Scan for the cell matching the given text and deliver its (x, y) coordinate at center. 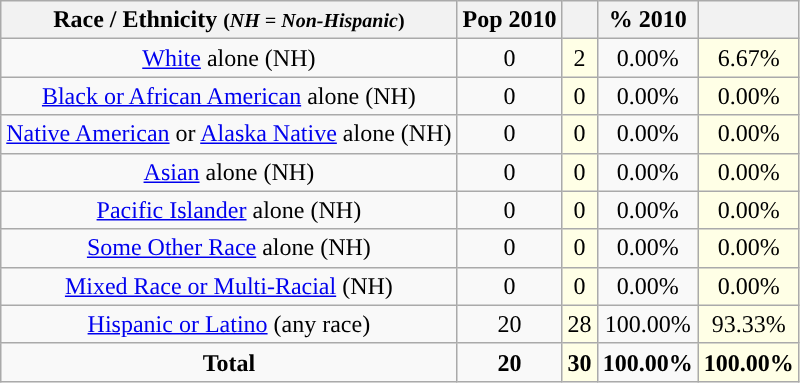
Total (229, 362)
93.33% (748, 324)
White alone (NH) (229, 58)
Pacific Islander alone (NH) (229, 210)
Native American or Alaska Native alone (NH) (229, 134)
Hispanic or Latino (any race) (229, 324)
Black or African American alone (NH) (229, 96)
Some Other Race alone (NH) (229, 248)
30 (580, 362)
28 (580, 324)
2 (580, 58)
6.67% (748, 58)
Asian alone (NH) (229, 172)
% 2010 (648, 20)
Pop 2010 (510, 20)
Race / Ethnicity (NH = Non-Hispanic) (229, 20)
Mixed Race or Multi-Racial (NH) (229, 286)
